For the text-containing cell, return its midpoint in [x, y] coordinate format. 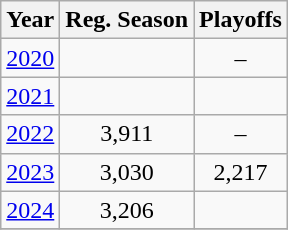
3,030 [127, 172]
2024 [30, 210]
Playoffs [241, 20]
2023 [30, 172]
Reg. Season [127, 20]
Year [30, 20]
2022 [30, 134]
2020 [30, 58]
2,217 [241, 172]
3,206 [127, 210]
3,911 [127, 134]
2021 [30, 96]
